For the text-containing cell, return its midpoint in [x, y] coordinate format. 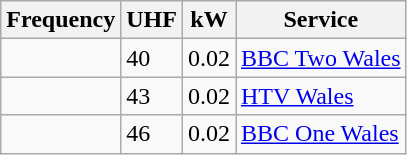
43 [152, 96]
46 [152, 134]
HTV Wales [322, 96]
40 [152, 58]
Service [322, 20]
BBC One Wales [322, 134]
Frequency [61, 20]
BBC Two Wales [322, 58]
UHF [152, 20]
kW [208, 20]
